Return the [X, Y] coordinate for the center point of the cell that contains the specified text.  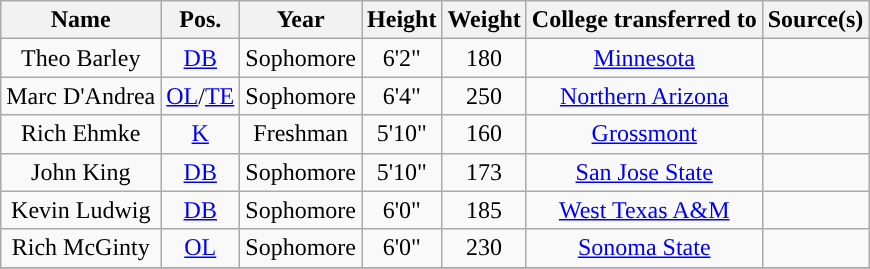
Minnesota [644, 58]
180 [484, 58]
Northern Arizona [644, 96]
West Texas A&M [644, 210]
Theo Barley [81, 58]
Rich McGinty [81, 248]
Name [81, 20]
Marc D'Andrea [81, 96]
Sonoma State [644, 248]
Freshman [301, 134]
San Jose State [644, 172]
6'2" [402, 58]
Source(s) [816, 20]
Pos. [200, 20]
Height [402, 20]
Year [301, 20]
185 [484, 210]
173 [484, 172]
John King [81, 172]
250 [484, 96]
OL/TE [200, 96]
Grossmont [644, 134]
Weight [484, 20]
Kevin Ludwig [81, 210]
6'4" [402, 96]
K [200, 134]
OL [200, 248]
College transferred to [644, 20]
230 [484, 248]
160 [484, 134]
Rich Ehmke [81, 134]
